Output the (X, Y) coordinate of the center of the cell containing the given text.  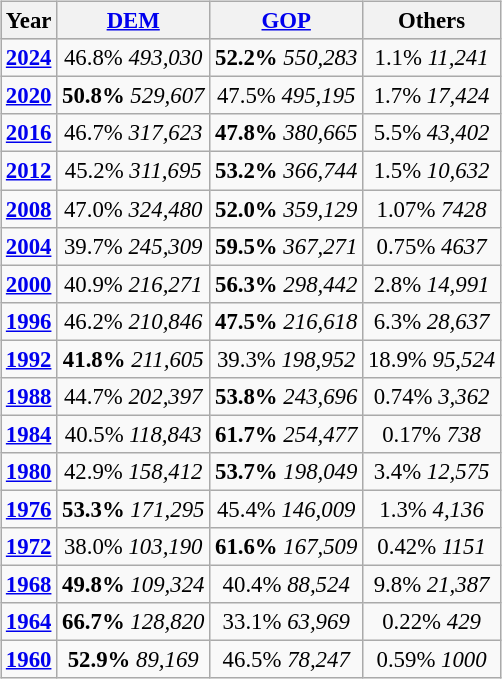
61.6% 167,509 (286, 547)
GOP (286, 21)
1960 (29, 660)
56.3% 298,442 (286, 284)
2000 (29, 284)
2012 (29, 171)
47.8% 380,665 (286, 133)
0.74% 3,362 (432, 396)
46.8% 493,030 (134, 58)
47.5% 495,195 (286, 96)
49.8% 109,324 (134, 584)
9.8% 21,387 (432, 584)
46.7% 317,623 (134, 133)
5.5% 43,402 (432, 133)
66.7% 128,820 (134, 622)
0.17% 738 (432, 434)
53.3% 171,295 (134, 509)
1972 (29, 547)
45.4% 146,009 (286, 509)
61.7% 254,477 (286, 434)
18.9% 95,524 (432, 359)
1984 (29, 434)
Year (29, 21)
38.0% 103,190 (134, 547)
40.5% 118,843 (134, 434)
1.5% 10,632 (432, 171)
1.1% 11,241 (432, 58)
2024 (29, 58)
1996 (29, 321)
59.5% 367,271 (286, 246)
0.42% 1151 (432, 547)
DEM (134, 21)
0.75% 4637 (432, 246)
1.07% 7428 (432, 209)
42.9% 158,412 (134, 472)
53.8% 243,696 (286, 396)
52.0% 359,129 (286, 209)
39.7% 245,309 (134, 246)
53.2% 366,744 (286, 171)
1976 (29, 509)
52.9% 89,169 (134, 660)
1964 (29, 622)
1968 (29, 584)
2020 (29, 96)
47.0% 324,480 (134, 209)
46.5% 78,247 (286, 660)
1988 (29, 396)
47.5% 216,618 (286, 321)
1.7% 17,424 (432, 96)
53.7% 198,049 (286, 472)
40.4% 88,524 (286, 584)
0.22% 429 (432, 622)
44.7% 202,397 (134, 396)
2016 (29, 133)
33.1% 63,969 (286, 622)
50.8% 529,607 (134, 96)
0.59% 1000 (432, 660)
41.8% 211,605 (134, 359)
52.2% 550,283 (286, 58)
1992 (29, 359)
1980 (29, 472)
2008 (29, 209)
40.9% 216,271 (134, 284)
2.8% 14,991 (432, 284)
45.2% 311,695 (134, 171)
46.2% 210,846 (134, 321)
6.3% 28,637 (432, 321)
39.3% 198,952 (286, 359)
Others (432, 21)
3.4% 12,575 (432, 472)
2004 (29, 246)
1.3% 4,136 (432, 509)
